Determine the [X, Y] coordinate at the center of the cell enclosing the given text.  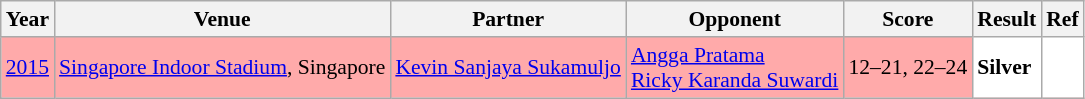
12–21, 22–24 [908, 68]
2015 [28, 68]
Kevin Sanjaya Sukamuljo [508, 68]
Result [1006, 19]
Year [28, 19]
Singapore Indoor Stadium, Singapore [222, 68]
Ref [1062, 19]
Angga Pratama Ricky Karanda Suwardi [735, 68]
Opponent [735, 19]
Partner [508, 19]
Silver [1006, 68]
Venue [222, 19]
Score [908, 19]
